Determine the [x, y] coordinate at the center of the cell enclosing the given text.  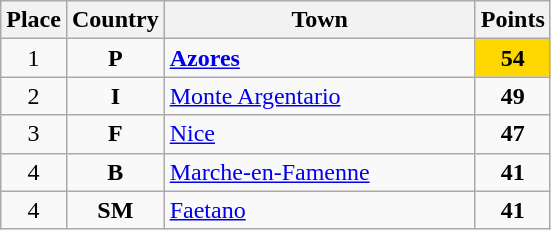
2 [34, 96]
Marche-en-Famenne [320, 172]
1 [34, 58]
B [115, 172]
49 [512, 96]
SM [115, 210]
54 [512, 58]
47 [512, 134]
Monte Argentario [320, 96]
Faetano [320, 210]
Azores [320, 58]
Place [34, 20]
Nice [320, 134]
P [115, 58]
3 [34, 134]
Points [512, 20]
F [115, 134]
I [115, 96]
Town [320, 20]
Country [115, 20]
